Capture the cell that displays the provided text and extract its (X, Y) central coordinate. 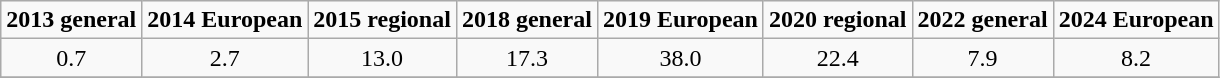
2013 general (72, 20)
38.0 (680, 58)
2022 general (982, 20)
7.9 (982, 58)
17.3 (526, 58)
2014 European (225, 20)
2024 European (1136, 20)
13.0 (382, 58)
2015 regional (382, 20)
8.2 (1136, 58)
2019 European (680, 20)
2020 regional (838, 20)
22.4 (838, 58)
2.7 (225, 58)
2018 general (526, 20)
0.7 (72, 58)
